Output the [x, y] coordinate of the center of the cell containing the given text.  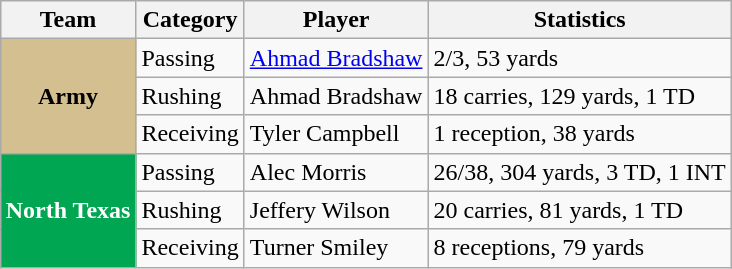
Tyler Campbell [336, 134]
20 carries, 81 yards, 1 TD [580, 210]
Army [68, 96]
Team [68, 20]
Category [190, 20]
Turner Smiley [336, 248]
2/3, 53 yards [580, 58]
Alec Morris [336, 172]
26/38, 304 yards, 3 TD, 1 INT [580, 172]
Jeffery Wilson [336, 210]
Player [336, 20]
18 carries, 129 yards, 1 TD [580, 96]
8 receptions, 79 yards [580, 248]
1 reception, 38 yards [580, 134]
Statistics [580, 20]
North Texas [68, 210]
